From the cell containing the given text, extract its center point as [x, y] coordinate. 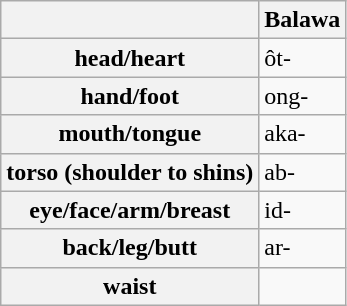
ong- [302, 96]
Balawa [302, 20]
mouth/tongue [130, 134]
torso (shoulder to shins) [130, 172]
hand/foot [130, 96]
back/leg/butt [130, 248]
waist [130, 286]
eye/face/arm/breast [130, 210]
ab- [302, 172]
id- [302, 210]
ar- [302, 248]
head/heart [130, 58]
aka- [302, 134]
ôt- [302, 58]
